Return the (x, y) coordinate for the center point of the cell that contains the specified text.  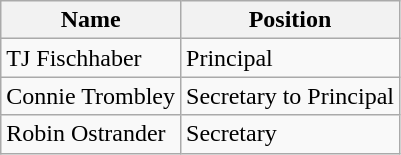
Secretary (290, 134)
Principal (290, 58)
Robin Ostrander (91, 134)
Name (91, 20)
Position (290, 20)
Connie Trombley (91, 96)
Secretary to Principal (290, 96)
TJ Fischhaber (91, 58)
